Provide the (X, Y) coordinate of the cell's center where the given text is located.  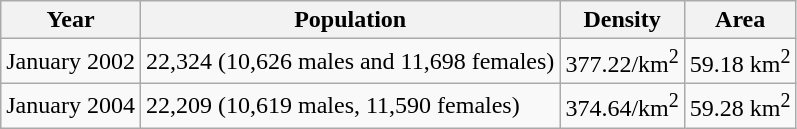
Year (71, 20)
Density (622, 20)
22,324 (10,626 males and 11,698 females) (350, 62)
Population (350, 20)
59.28 km2 (740, 106)
374.64/km2 (622, 106)
59.18 km2 (740, 62)
22,209 (10,619 males, 11,590 females) (350, 106)
January 2002 (71, 62)
377.22/km2 (622, 62)
January 2004 (71, 106)
Area (740, 20)
